Determine the [x, y] coordinate at the center of the cell enclosing the given text.  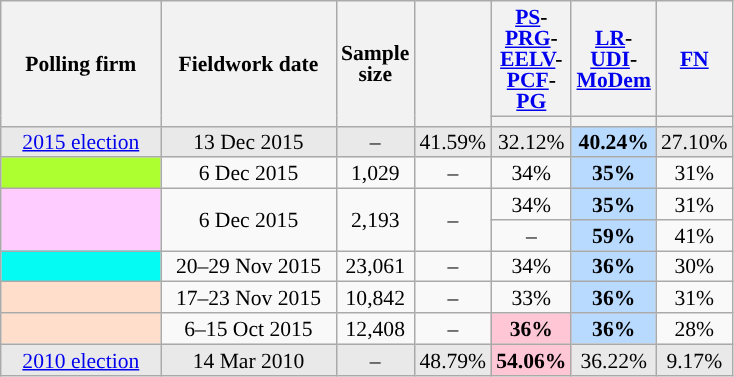
41% [694, 236]
PS-PRG-EELV-PCF-PG [531, 58]
41.59% [452, 142]
30% [694, 266]
2015 election [81, 142]
33% [531, 298]
9.17% [694, 360]
32.12% [531, 142]
2010 election [81, 360]
Polling firm [81, 64]
48.79% [452, 360]
40.24% [613, 142]
1,029 [375, 174]
Samplesize [375, 64]
6–15 Oct 2015 [248, 328]
23,061 [375, 266]
FN [694, 58]
14 Mar 2010 [248, 360]
Fieldwork date [248, 64]
27.10% [694, 142]
54.06% [531, 360]
2,193 [375, 220]
12,408 [375, 328]
13 Dec 2015 [248, 142]
20–29 Nov 2015 [248, 266]
LR-UDI-MoDem [613, 58]
28% [694, 328]
59% [613, 236]
17–23 Nov 2015 [248, 298]
10,842 [375, 298]
36.22% [613, 360]
